Determine the [X, Y] coordinate at the center of the cell enclosing the given text.  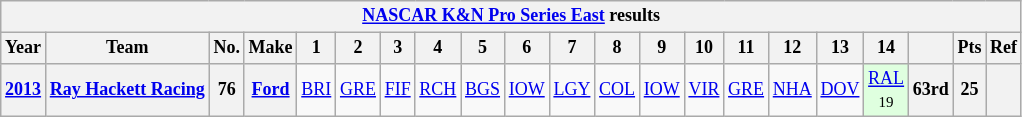
25 [970, 90]
BRI [316, 90]
9 [662, 48]
63rd [930, 90]
2013 [24, 90]
Team [127, 48]
11 [746, 48]
12 [792, 48]
Make [270, 48]
RCH [438, 90]
6 [526, 48]
Ref [1004, 48]
76 [226, 90]
5 [483, 48]
LGY [572, 90]
Ford [270, 90]
NHA [792, 90]
No. [226, 48]
RAL19 [886, 90]
Ray Hackett Racing [127, 90]
10 [704, 48]
3 [398, 48]
13 [840, 48]
FIF [398, 90]
14 [886, 48]
VIR [704, 90]
8 [618, 48]
Pts [970, 48]
Year [24, 48]
COL [618, 90]
DOV [840, 90]
7 [572, 48]
1 [316, 48]
BGS [483, 90]
4 [438, 48]
2 [358, 48]
NASCAR K&N Pro Series East results [512, 16]
